Locate the cell with the specified text and output its (X, Y) center coordinate. 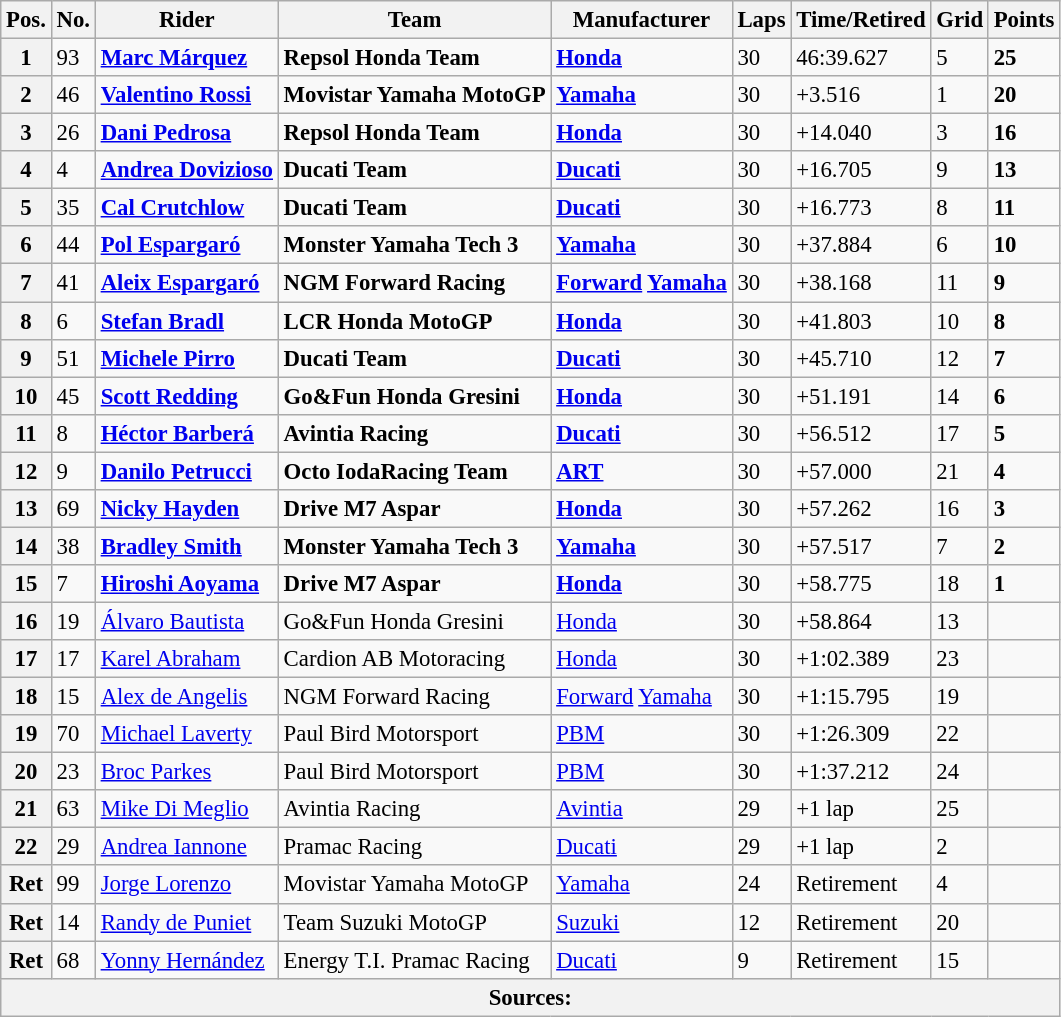
63 (73, 809)
44 (73, 245)
Héctor Barberá (186, 433)
+51.191 (861, 396)
Pos. (26, 20)
Sources: (530, 997)
69 (73, 509)
Time/Retired (861, 20)
Grid (960, 20)
Jorge Lorenzo (186, 885)
Bradley Smith (186, 546)
Energy T.I. Pramac Racing (414, 960)
+56.512 (861, 433)
+1:26.309 (861, 734)
Danilo Petrucci (186, 471)
Valentino Rossi (186, 95)
Marc Márquez (186, 58)
Team (414, 20)
Rider (186, 20)
38 (73, 546)
+1:02.389 (861, 659)
Pol Espargaró (186, 245)
Suzuki (642, 922)
Hiroshi Aoyama (186, 584)
Michael Laverty (186, 734)
93 (73, 58)
Avintia (642, 809)
Karel Abraham (186, 659)
Mike Di Meglio (186, 809)
46 (73, 95)
+45.710 (861, 358)
35 (73, 208)
+41.803 (861, 321)
Points (1024, 20)
+1:37.212 (861, 772)
26 (73, 133)
Pramac Racing (414, 847)
No. (73, 20)
+14.040 (861, 133)
Cal Crutchlow (186, 208)
+57.000 (861, 471)
Manufacturer (642, 20)
41 (73, 283)
Stefan Bradl (186, 321)
ART (642, 471)
46:39.627 (861, 58)
+16.705 (861, 170)
Andrea Dovizioso (186, 170)
+37.884 (861, 245)
+38.168 (861, 283)
Octo IodaRacing Team (414, 471)
+3.516 (861, 95)
99 (73, 885)
Randy de Puniet (186, 922)
Andrea Iannone (186, 847)
Yonny Hernández (186, 960)
Team Suzuki MotoGP (414, 922)
LCR Honda MotoGP (414, 321)
Nicky Hayden (186, 509)
+58.864 (861, 621)
+1:15.795 (861, 697)
51 (73, 358)
68 (73, 960)
Michele Pirro (186, 358)
45 (73, 396)
70 (73, 734)
Alex de Angelis (186, 697)
Aleix Espargaró (186, 283)
Broc Parkes (186, 772)
Laps (762, 20)
Cardion AB Motoracing (414, 659)
+57.262 (861, 509)
+58.775 (861, 584)
+57.517 (861, 546)
Álvaro Bautista (186, 621)
Dani Pedrosa (186, 133)
+16.773 (861, 208)
Scott Redding (186, 396)
